Provide the [X, Y] coordinate of the cell's center where the given text is located.  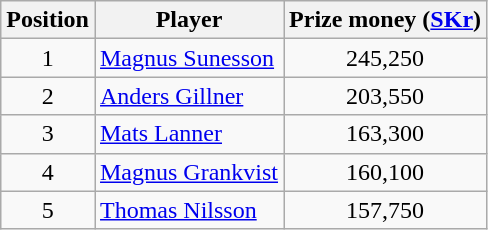
Position [48, 20]
Mats Lanner [188, 134]
163,300 [386, 134]
203,550 [386, 96]
3 [48, 134]
245,250 [386, 58]
157,750 [386, 210]
Anders Gillner [188, 96]
160,100 [386, 172]
Prize money (SKr) [386, 20]
1 [48, 58]
5 [48, 210]
Magnus Grankvist [188, 172]
Player [188, 20]
4 [48, 172]
Magnus Sunesson [188, 58]
2 [48, 96]
Thomas Nilsson [188, 210]
